Scan for the cell matching the given text and deliver its (X, Y) coordinate at center. 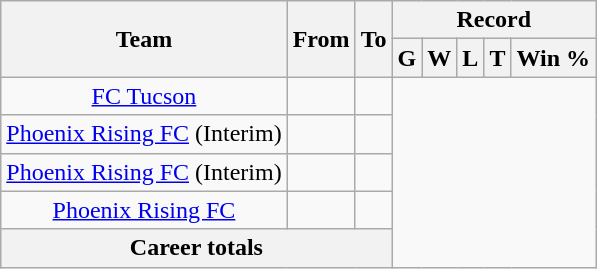
G (407, 58)
Record (494, 20)
Win % (554, 58)
L (470, 58)
W (440, 58)
FC Tucson (144, 96)
T (498, 58)
From (321, 39)
Team (144, 39)
Career totals (196, 248)
To (374, 39)
Phoenix Rising FC (144, 210)
